Determine the [x, y] coordinate at the center of the cell enclosing the given text.  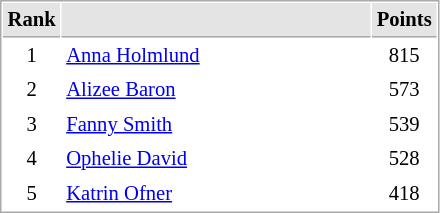
Alizee Baron [216, 90]
2 [32, 90]
4 [32, 158]
Rank [32, 20]
Fanny Smith [216, 124]
Points [404, 20]
Anna Holmlund [216, 56]
418 [404, 194]
1 [32, 56]
573 [404, 90]
3 [32, 124]
Katrin Ofner [216, 194]
Ophelie David [216, 158]
5 [32, 194]
539 [404, 124]
528 [404, 158]
815 [404, 56]
